Detect which cell encompasses the target text, then output its (x, y) center coordinate. 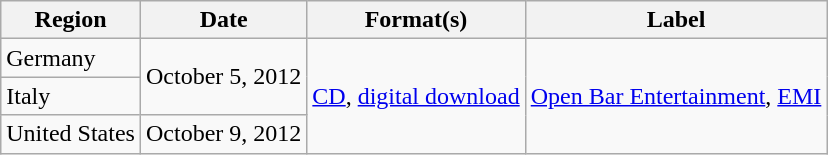
Germany (71, 58)
Italy (71, 96)
Date (223, 20)
CD, digital download (416, 96)
Label (676, 20)
October 5, 2012 (223, 77)
Format(s) (416, 20)
Open Bar Entertainment, EMI (676, 96)
October 9, 2012 (223, 134)
United States (71, 134)
Region (71, 20)
